Capture the cell that displays the provided text and extract its (X, Y) central coordinate. 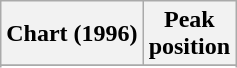
Chart (1996) (72, 34)
Peakposition (189, 34)
